Return [X, Y] of the center of cell containing provided text 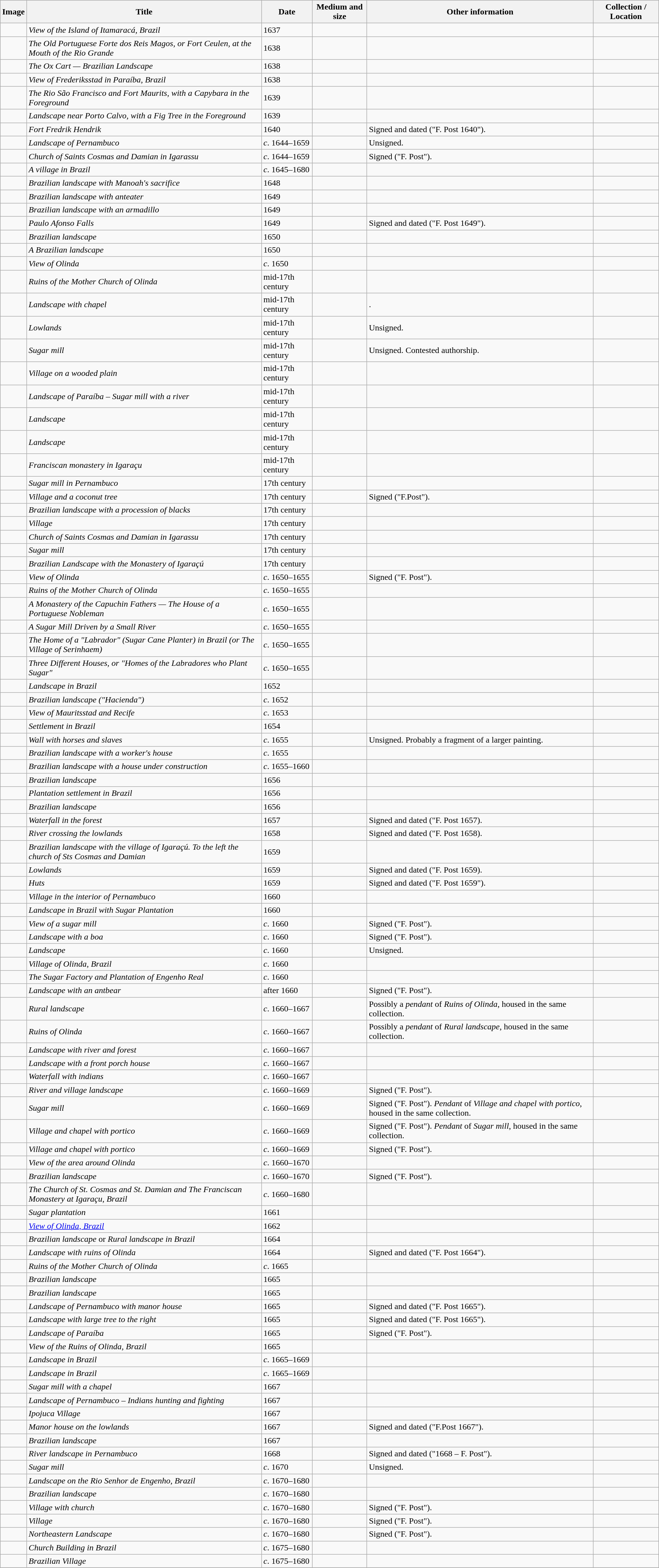
Village on a wooded plain [144, 373]
Title [144, 12]
c. 1650 [287, 264]
Date [287, 12]
Signed and dated ("F. Post 1657). [480, 820]
Brazilian landscape ("Hacienda") [144, 699]
Rural landscape [144, 1009]
Landscape with chapel [144, 304]
Signed ("F. Post"). Pendant of Sugar mill, housed in the same collection. [480, 1131]
View of Olinda, Brazil [144, 1226]
c. 1652 [287, 699]
Landscape with an antbear [144, 991]
1657 [287, 820]
Landscape on the Rio Senhor de Engenho, Brazil [144, 1481]
Signed and dated ("F.Post 1667"). [480, 1427]
Village and a coconut tree [144, 496]
c. 1660–1680 [287, 1194]
Plantation settlement in Brazil [144, 793]
1637 [287, 30]
Landscape with river and forest [144, 1050]
Northeastern Landscape [144, 1534]
Image [13, 12]
The Church of St. Cosmas and St. Damian and The Franciscan Monastery at Igaraçu, Brazil [144, 1194]
View of the Island of Itamaracá, Brazil [144, 30]
Waterfall in the forest [144, 820]
View of Frederiksstad in Paraíba, Brazil [144, 80]
Three Different Houses, or "Homes of the Labradores who Plant Sugar" [144, 668]
1668 [287, 1454]
River and village landscape [144, 1090]
Sugar plantation [144, 1212]
Landscape with a boa [144, 937]
Landscape with large tree to the right [144, 1320]
Landscape with ruins of Olinda [144, 1253]
Possibly a pendant of Ruins of Olinda, housed in the same collection. [480, 1009]
River crossing the lowlands [144, 833]
Ipojuca Village [144, 1413]
1662 [287, 1226]
The Rio São Francisco and Fort Maurits, with a Capybara in the Foreground [144, 98]
Landscape of Pernambuco with manor house [144, 1306]
c. 1665 [287, 1266]
Signed and dated ("F. Post 1640"). [480, 129]
The Old Portuguese Forte dos Reis Magos, or Fort Ceulen, at the Mouth of the Rio Grande [144, 48]
Landscape of Paraíba – Sugar mill with a river [144, 396]
Landscape of Pernambuco [144, 143]
Brazilian landscape with a house under construction [144, 767]
Brazilian landscape or Rural landscape in Brazil [144, 1239]
1652 [287, 686]
Other information [480, 12]
Signed and dated ("F. Post 1649"). [480, 223]
Landscape of Paraíba [144, 1333]
Brazilian landscape with Manoah's sacrifice [144, 183]
Ruins of Olinda [144, 1031]
c. 1670 [287, 1467]
A Monastery of the Capuchin Fathers — The House of a Portuguese Nobleman [144, 609]
Signed and dated ("1668 – F. Post"). [480, 1454]
Unsigned. Probably a fragment of a larger painting. [480, 739]
Possibly a pendant of Rural landscape, housed in the same collection. [480, 1031]
Sugar mill in Pernambuco [144, 483]
A village in Brazil [144, 169]
River landscape in Pernambuco [144, 1454]
Brazilian landscape with an armadillo [144, 210]
c. 1645–1680 [287, 169]
1654 [287, 726]
Fort Fredrik Hendrik [144, 129]
Brazilian landscape with the village of Igaraçú. To the left the church of Sts Cosmas and Damian [144, 852]
Signed and dated ("F. Post 1659"). [480, 883]
1640 [287, 129]
Landscape near Porto Calvo, with a Fig Tree in the Foreground [144, 116]
A Brazilian landscape [144, 250]
A Sugar Mill Driven by a Small River [144, 627]
Brazilian landscape with a worker's house [144, 753]
c. 1655–1660 [287, 767]
Unsigned. Contested authorship. [480, 350]
Signed and dated ("F. Post 1658). [480, 833]
Landscape in Brazil with Sugar Plantation [144, 910]
Signed ("F. Post"). Pendant of Village and chapel with portico, housed in the same collection. [480, 1108]
Medium and size [339, 12]
Signed ("F.Post"). [480, 496]
1648 [287, 183]
The Home of a "Labrador" (Sugar Cane Planter) in Brazil (or The Village of Serinhaem) [144, 645]
Brazilian landscape with a procession of blacks [144, 510]
Village with church [144, 1507]
Landscape with a front porch house [144, 1063]
Sugar mill with a chapel [144, 1387]
Church Building in Brazil [144, 1548]
Signed and dated ("F. Post 1659). [480, 870]
c. 1653 [287, 713]
The Ox Cart — Brazilian Landscape [144, 66]
Wall with horses and slaves [144, 739]
Huts [144, 883]
Village of Olinda, Brazil [144, 963]
Signed and dated ("F. Post 1664"). [480, 1253]
Brazilian Village [144, 1561]
. [480, 304]
Landscape of Pernambuco – Indians hunting and fighting [144, 1400]
View of a sugar mill [144, 923]
View of the area around Olinda [144, 1163]
Settlement in Brazil [144, 726]
Brazilian landscape with anteater [144, 196]
Waterfall with indians [144, 1077]
1661 [287, 1212]
after 1660 [287, 991]
Collection / Location [626, 12]
View of the Ruins of Olinda, Brazil [144, 1346]
Paulo Afonso Falls [144, 223]
Franciscan monastery in Igaraçu [144, 465]
Brazilian Landscape with the Monastery of Igaraçú [144, 564]
The Sugar Factory and Plantation of Engenho Real [144, 977]
1658 [287, 833]
Village in the interior of Pernambuco [144, 897]
Manor house on the lowlands [144, 1427]
View of Mauritsstad and Recife [144, 713]
